Provide the [X, Y] coordinate of the cell's center where the given text is located.  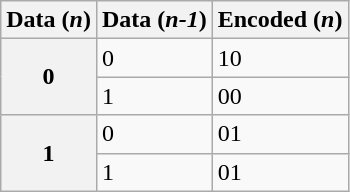
Encoded (n) [280, 20]
10 [280, 58]
Data (n) [49, 20]
Data (n-1) [154, 20]
00 [280, 96]
